Locate the cell with the specified text and output its (X, Y) center coordinate. 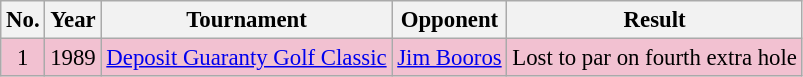
1 (23, 58)
Jim Booros (450, 58)
Lost to par on fourth extra hole (654, 58)
No. (23, 20)
1989 (73, 58)
Result (654, 20)
Tournament (246, 20)
Deposit Guaranty Golf Classic (246, 58)
Year (73, 20)
Opponent (450, 20)
